Find where the given text appears and provide that cell's center as [X, Y] coordinate. 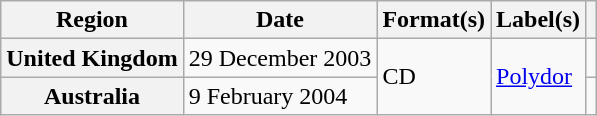
CD [434, 77]
Region [92, 20]
United Kingdom [92, 58]
Date [280, 20]
29 December 2003 [280, 58]
Format(s) [434, 20]
Label(s) [538, 20]
Polydor [538, 77]
Australia [92, 96]
9 February 2004 [280, 96]
